Extract the [x, y] coordinate from the center of the cell holding the provided text.  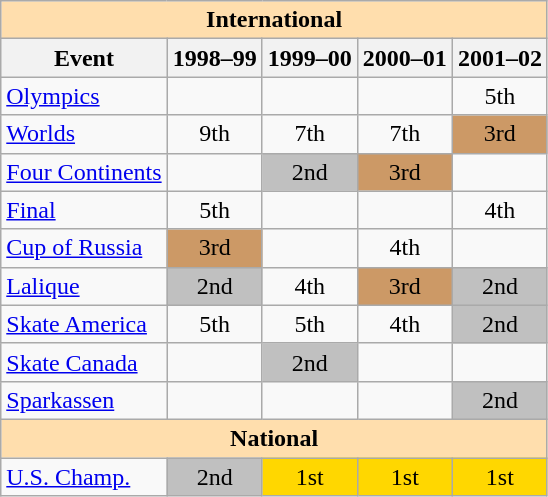
Skate Canada [84, 362]
International [274, 20]
Lalique [84, 286]
Final [84, 210]
2000–01 [404, 58]
U.S. Champ. [84, 477]
1999–00 [310, 58]
Event [84, 58]
Skate America [84, 324]
Olympics [84, 96]
Cup of Russia [84, 248]
Worlds [84, 134]
Four Continents [84, 172]
Sparkassen [84, 400]
9th [214, 134]
2001–02 [500, 58]
National [274, 438]
1998–99 [214, 58]
